Find where the given text appears and provide that cell's center as [x, y] coordinate. 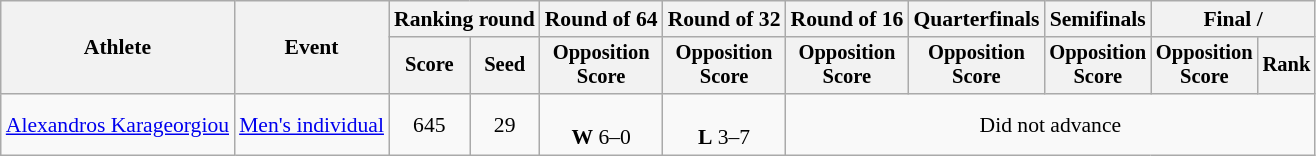
Round of 64 [602, 19]
Event [312, 48]
Athlete [118, 48]
Rank [1287, 66]
Round of 16 [846, 19]
Score [430, 66]
L 3–7 [724, 124]
W 6–0 [602, 124]
29 [505, 124]
Alexandros Karageorgiou [118, 124]
645 [430, 124]
Round of 32 [724, 19]
Seed [505, 66]
Quarterfinals [976, 19]
Ranking round [464, 19]
Did not advance [1050, 124]
Semifinals [1098, 19]
Final / [1233, 19]
Men's individual [312, 124]
